Extract the [X, Y] coordinate from the center of the cell holding the provided text.  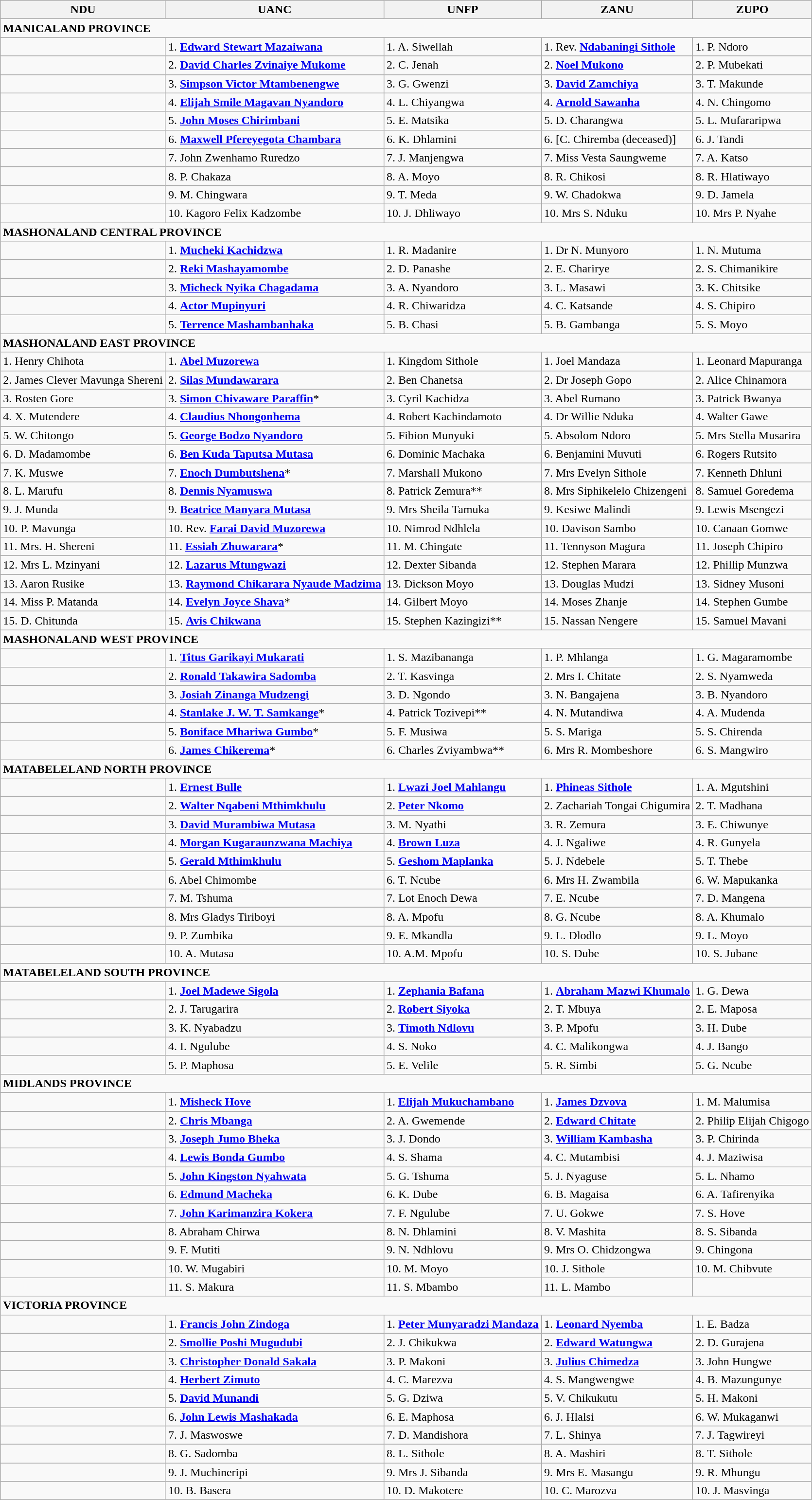
10. M. Chibvute [752, 1268]
4. N. Mutandiwa [617, 713]
3. Micheck Nyika Chagadama [274, 287]
9. J. Muchineripi [274, 1472]
4. Claudius Nhongonhema [274, 417]
7. A. Katso [752, 158]
6. D. Madamombe [83, 454]
2. Walter Nqabeni Mthimkhulu [274, 805]
VICTORIA PROVINCE [406, 1305]
6. Dominic Machaka [462, 454]
3. J. Dondo [462, 1139]
4. S. Chipiro [752, 306]
8. A. Mashiri [617, 1454]
3. David Murambiwa Mutasa [274, 824]
5. J. Ndebele [617, 861]
1. G. Magaramombe [752, 658]
9. J. Munda [83, 509]
2. Mrs I. Chitate [617, 676]
4. L. Chiyangwa [462, 102]
6. J. Tandi [752, 139]
5. E. Matsika [462, 121]
8. T. Sithole [752, 1454]
8. G. Sadomba [274, 1454]
8. A. Mpofu [462, 917]
8. P. Chakaza [274, 176]
2. J. Chikukwa [462, 1342]
3. Cyril Kachidza [462, 398]
1. Abraham Mazwi Khumalo [617, 991]
3. Christopher Donald Sakala [274, 1361]
7. Lot Enoch Dewa [462, 898]
2. Reki Mashayamombe [274, 269]
3. H. Dube [752, 1028]
2. P. Mubekati [752, 65]
9. T. Meda [462, 195]
6. Ben Kuda Taputsa Mutasa [274, 454]
10. Mrs S. Nduku [617, 213]
2. Noel Mukono [617, 65]
8. Mrs Siphikelelo Chizengeni [617, 491]
15. Nassan Nengere [617, 621]
3. P. Makoni [462, 1361]
6. Maxwell Pfereyegota Chambara [274, 139]
2. Edward Chitate [617, 1120]
1. M. Malumisa [752, 1102]
4. X. Mutendere [83, 417]
15. D. Chitunda [83, 621]
4. C. Katsande [617, 306]
9. Beatrice Manyara Mutasa [274, 509]
11. S. Mbambo [462, 1287]
11. Joseph Chipiro [752, 547]
4. B. Mazungunye [752, 1379]
2. E. Maposa [752, 1009]
3. G. Gwenzi [462, 84]
9. M. Chingwara [274, 195]
10. M. Moyo [462, 1268]
13. Sidney Musoni [752, 584]
6. W. Mapukanka [752, 880]
11. Essiah Zhuwarara* [274, 547]
14. Evelyn Joyce Shava* [274, 602]
10. J. Masvinga [752, 1491]
4. J. Maziwisa [752, 1158]
4. R. Gunyela [752, 843]
9. Mrs Sheila Tamuka [462, 509]
ZUPO [752, 10]
6. A. Tafirenyika [752, 1195]
7. Miss Vesta Saungweme [617, 158]
2. D. Gurajena [752, 1342]
5. R. Simbi [617, 1065]
8. Patrick Zemura** [462, 491]
8. Abraham Chirwa [274, 1232]
NDU [83, 10]
10. C. Marozva [617, 1491]
10. S. Jubane [752, 954]
1. Phineas Sithole [617, 787]
2. Silas Mundawarara [274, 380]
4. C. Marezva [462, 1379]
1. A. Mgutshini [752, 787]
1. E. Badza [752, 1324]
7. D. Mangena [752, 898]
3. P. Chirinda [752, 1139]
7. M. Tshuma [274, 898]
4. Dr Willie Nduka [617, 417]
2. Robert Siyoka [462, 1009]
1. R. Madanire [462, 250]
8. Dennis Nyamuswa [274, 491]
8. Mrs Gladys Tiriboyi [274, 917]
10. Rev. Farai David Muzorewa [274, 528]
5. W. Chitongo [83, 435]
6. E. Maphosa [462, 1417]
10. A.M. Mpofu [462, 954]
5. John Moses Chirimbani [274, 121]
7. J. Maswoswe [274, 1435]
5. H. Makoni [752, 1398]
3. E. Chiwunye [752, 824]
1. Francis John Zindoga [274, 1324]
MASHONALAND CENTRAL PROVINCE [406, 232]
5. S. Moyo [752, 324]
5. G. Ncube [752, 1065]
1. Kingdom Sithole [462, 361]
7. S. Hove [752, 1213]
6. James Chikerema* [274, 750]
5. Fibion Munyuki [462, 435]
9. L. Moyo [752, 935]
6. John Lewis Mashakada [274, 1417]
11. S. Makura [274, 1287]
1. G. Dewa [752, 991]
10. A. Mutasa [274, 954]
11. L. Mambo [617, 1287]
9. D. Jamela [752, 195]
7. F. Ngulube [462, 1213]
15. Stephen Kazingizi** [462, 621]
7. Enoch Dumbutshena* [274, 472]
7. U. Gokwe [617, 1213]
2. Chris Mbanga [274, 1120]
6. Benjamini Muvuti [617, 454]
4. J. Bango [752, 1046]
4. J. Ngaliwe [617, 843]
4. C. Mutambisi [617, 1158]
2. Peter Nkomo [462, 805]
1. Joel Mandaza [617, 361]
4. A. Mudenda [752, 713]
1. Edward Stewart Mazaiwana [274, 47]
4. Patrick Tozivepi** [462, 713]
2. C. Jenah [462, 65]
1. Ernest Bulle [274, 787]
6. Charles Zviyambwa** [462, 750]
2. A. Gwemende [462, 1120]
2. T. Mbuya [617, 1009]
1. Mucheki Kachidzwa [274, 250]
7. Kenneth Dhluni [752, 472]
7. J. Manjengwa [462, 158]
10. Davison Sambo [617, 528]
12. Stephen Marara [617, 565]
14. Gilbert Moyo [462, 602]
8. L. Marufu [83, 491]
5. Terrence Mashambanhaka [274, 324]
8. N. Dhlamini [462, 1232]
2. Philip Elijah Chigogo [752, 1120]
1. Abel Muzorewa [274, 361]
3. John Hungwe [752, 1361]
MATABELELAND SOUTH PROVINCE [406, 972]
6. J. Hlalsi [617, 1417]
3. Abel Rumano [617, 398]
13. Dickson Moyo [462, 584]
2. Ronald Takawira Sadomba [274, 676]
14. Moses Zhanje [617, 602]
6. K. Dube [462, 1195]
3. P. Mpofu [617, 1028]
5. G. Tshuma [462, 1176]
1. Elijah Mukuchambano [462, 1102]
5. L. Nhamo [752, 1176]
5. George Bodzo Nyandoro [274, 435]
4. R. Chiwaridza [462, 306]
1. Misheck Hove [274, 1102]
2. D. Panashe [462, 269]
8. Samuel Goredema [752, 491]
4. Morgan Kugaraunzwana Machiya [274, 843]
3. K. Chitsike [752, 287]
5. L. Mufararipwa [752, 121]
4. Actor Mupinyuri [274, 306]
5. B. Gambanga [617, 324]
10. Kagoro Felix Kadzombe [274, 213]
4. Stanlake J. W. T. Samkange* [274, 713]
2. S. Chimanikire [752, 269]
10. Canaan Gomwe [752, 528]
10. W. Mugabiri [274, 1268]
2. J. Tarugarira [274, 1009]
12. Mrs L. Mzinyani [83, 565]
11. Tennyson Magura [617, 547]
1. Henry Chihota [83, 361]
1. Leonard Mapuranga [752, 361]
3. Josiah Zinanga Mudzengi [274, 695]
9. Mrs J. Sibanda [462, 1472]
1. A. Siwellah [462, 47]
2. Alice Chinamora [752, 380]
8. G. Ncube [617, 917]
MANICALAND PROVINCE [406, 28]
5. John Kingston Nyahwata [274, 1176]
4. S. Noko [462, 1046]
8. L. Sithole [462, 1454]
9. P. Zumbika [274, 935]
1. Joel Madewe Sigola [274, 991]
3. B. Nyandoro [752, 695]
1. Titus Garikayi Mukarati [274, 658]
ZANU [617, 10]
6. Abel Chimombe [274, 880]
7. John Karimanzira Kokera [274, 1213]
7. John Zwenhamo Ruredzo [274, 158]
10. P. Mavunga [83, 528]
6. Rogers Rutsito [752, 454]
9. Chingona [752, 1250]
9. Lewis Msengezi [752, 509]
2. Zachariah Tongai Chigumira [617, 805]
13. Aaron Rusike [83, 584]
3. D. Ngondo [462, 695]
2. David Charles Zvinaiye Mukome [274, 65]
UANC [274, 10]
3. Timoth Ndlovu [462, 1028]
5. S. Mariga [617, 732]
3. David Zamchiya [617, 84]
3. Simon Chivaware Paraffin* [274, 398]
4. Walter Gawe [752, 417]
9. Mrs E. Masangu [617, 1472]
5. F. Musiwa [462, 732]
9. L. Dlodlo [617, 935]
6. T. Ncube [462, 880]
6. K. Dhlamini [462, 139]
10. Mrs P. Nyahe [752, 213]
5. P. Maphosa [274, 1065]
6. S. Mangwiro [752, 750]
3. A. Nyandoro [462, 287]
2. T. Madhana [752, 805]
10. J. Sithole [617, 1268]
1. Lwazi Joel Mahlangu [462, 787]
8. R. Chikosi [617, 176]
9. F. Mutiti [274, 1250]
10. S. Dube [617, 954]
13. Douglas Mudzi [617, 584]
7. Marshall Mukono [462, 472]
5. J. Nyaguse [617, 1176]
3. Simpson Victor Mtambenengwe [274, 84]
2. Ben Chanetsa [462, 380]
MASHONALAND WEST PROVINCE [406, 639]
7. E. Ncube [617, 898]
11. M. Chingate [462, 547]
3. Rosten Gore [83, 398]
MASHONALAND EAST PROVINCE [406, 343]
15. Samuel Mavani [752, 621]
7. K. Muswe [83, 472]
4. S. Mangwengwe [617, 1379]
1. Zephania Bafana [462, 991]
1. James Dzvova [617, 1102]
4. C. Malikongwa [617, 1046]
10. B. Basera [274, 1491]
15. Avis Chikwana [274, 621]
6. Mrs H. Zwambila [617, 880]
UNFP [462, 10]
7. Mrs Evelyn Sithole [617, 472]
3. Julius Chimedza [617, 1361]
1. S. Mazibananga [462, 658]
3. Patrick Bwanya [752, 398]
1. Peter Munyaradzi Mandaza [462, 1324]
8. S. Sibanda [752, 1232]
1. P. Ndoro [752, 47]
8. V. Mashita [617, 1232]
2. T. Kasvinga [462, 676]
MATABELELAND NORTH PROVINCE [406, 768]
9. Mrs O. Chidzongwa [617, 1250]
6. Edmund Macheka [274, 1195]
6. Mrs R. Mombeshore [617, 750]
8. A. Khumalo [752, 917]
2. Dr Joseph Gopo [617, 380]
8. R. Hlatiwayo [752, 176]
5. V. Chikukutu [617, 1398]
7. J. Tagwireyi [752, 1435]
5. David Munandi [274, 1398]
7. D. Mandishora [462, 1435]
12. Phillip Munzwa [752, 565]
2. Smollie Poshi Mugudubi [274, 1342]
4. Robert Kachindamoto [462, 417]
5. T. Thebe [752, 861]
2. Edward Watungwa [617, 1342]
2. E. Charirye [617, 269]
14. Miss P. Matanda [83, 602]
3. William Kambasha [617, 1139]
MIDLANDS PROVINCE [406, 1083]
5. Gerald Mthimkhulu [274, 861]
5. Mrs Stella Musarira [752, 435]
3. T. Makunde [752, 84]
5. S. Chirenda [752, 732]
12. Dexter Sibanda [462, 565]
5. B. Chasi [462, 324]
9. W. Chadokwa [617, 195]
5. Geshom Maplanka [462, 861]
4. Herbert Zimuto [274, 1379]
9. R. Mhungu [752, 1472]
14. Stephen Gumbe [752, 602]
3. M. Nyathi [462, 824]
6. [C. Chiremba (deceased)] [617, 139]
2. James Clever Mavunga Shereni [83, 380]
5. G. Dziwa [462, 1398]
4. N. Chingomo [752, 102]
1. Leonard Nyemba [617, 1324]
10. Nimrod Ndhlela [462, 528]
10. J. Dhliwayo [462, 213]
4. S. Shama [462, 1158]
9. N. Ndhlovu [462, 1250]
3. Joseph Jumo Bheka [274, 1139]
6. W. Mukaganwi [752, 1417]
11. Mrs. H. Shereni [83, 547]
3. N. Bangajena [617, 695]
3. L. Masawi [617, 287]
5. D. Charangwa [617, 121]
2. S. Nyamweda [752, 676]
10. D. Makotere [462, 1491]
5. Boniface Mhariwa Gumbo* [274, 732]
13. Raymond Chikarara Nyaude Madzima [274, 584]
1. Dr N. Munyoro [617, 250]
1. P. Mhlanga [617, 658]
1. Rev. Ndabaningi Sithole [617, 47]
12. Lazarus Mtungwazi [274, 565]
1. N. Mutuma [752, 250]
5. Absolom Ndoro [617, 435]
5. E. Velile [462, 1065]
4. Brown Luza [462, 843]
9. Kesiwe Malindi [617, 509]
8. A. Moyo [462, 176]
3. K. Nyabadzu [274, 1028]
3. R. Zemura [617, 824]
4. Arnold Sawanha [617, 102]
4. I. Ngulube [274, 1046]
7. L. Shinya [617, 1435]
4. Lewis Bonda Gumbo [274, 1158]
9. E. Mkandla [462, 935]
4. Elijah Smile Magavan Nyandoro [274, 102]
6. B. Magaisa [617, 1195]
